Search for the cell housing the specified text and yield its (x, y) center coordinate. 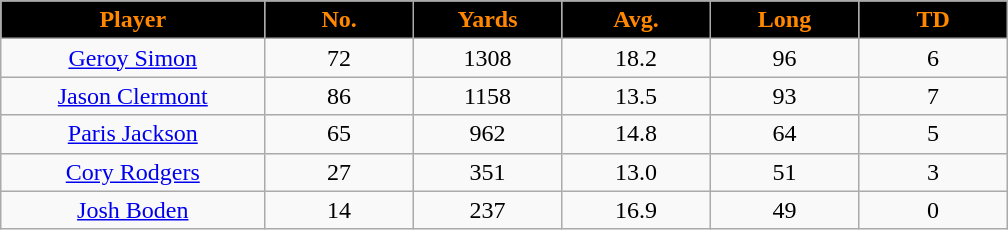
96 (784, 58)
Josh Boden (133, 210)
51 (784, 172)
237 (487, 210)
14.8 (636, 134)
3 (934, 172)
18.2 (636, 58)
Long (784, 20)
962 (487, 134)
TD (934, 20)
1308 (487, 58)
27 (339, 172)
Yards (487, 20)
65 (339, 134)
13.5 (636, 96)
5 (934, 134)
14 (339, 210)
64 (784, 134)
Jason Clermont (133, 96)
72 (339, 58)
Avg. (636, 20)
No. (339, 20)
351 (487, 172)
49 (784, 210)
13.0 (636, 172)
0 (934, 210)
86 (339, 96)
93 (784, 96)
16.9 (636, 210)
Geroy Simon (133, 58)
Cory Rodgers (133, 172)
1158 (487, 96)
7 (934, 96)
Paris Jackson (133, 134)
Player (133, 20)
6 (934, 58)
